Search for the cell housing the specified text and yield its [X, Y] center coordinate. 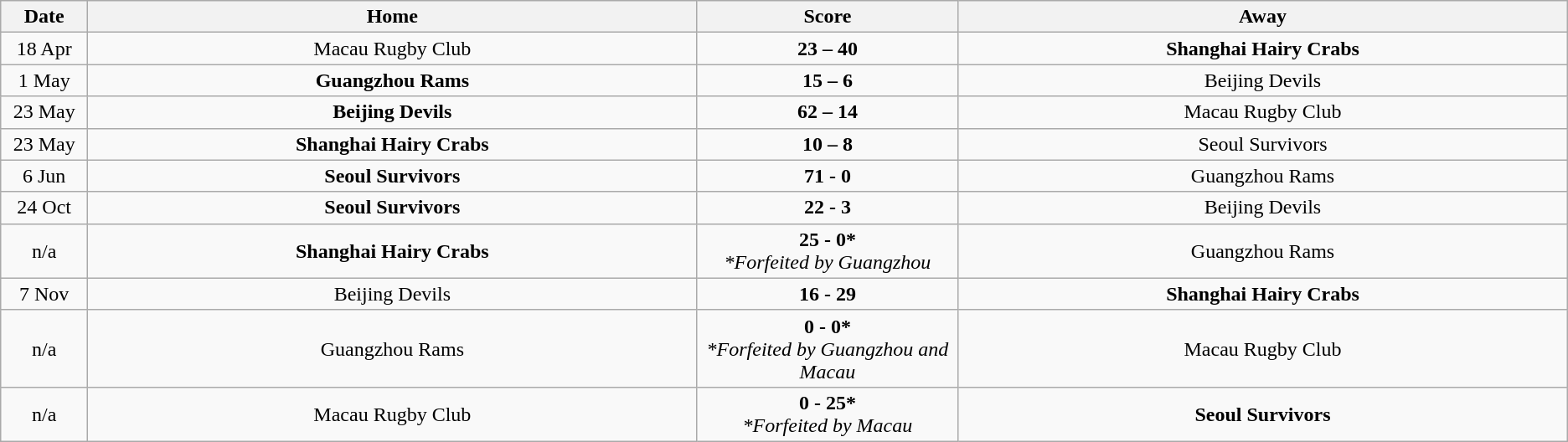
22 - 3 [828, 208]
Date [44, 17]
15 – 6 [828, 80]
25 - 0**Forfeited by Guangzhou [828, 251]
71 - 0 [828, 176]
6 Jun [44, 176]
0 - 25**Forfeited by Macau [828, 414]
18 Apr [44, 49]
16 - 29 [828, 294]
Score [828, 17]
0 - 0**Forfeited by Guangzhou and Macau [828, 348]
24 Oct [44, 208]
23 – 40 [828, 49]
1 May [44, 80]
62 – 14 [828, 112]
10 – 8 [828, 144]
7 Nov [44, 294]
Home [392, 17]
Away [1263, 17]
